Return (x, y) of the center of cell containing provided text 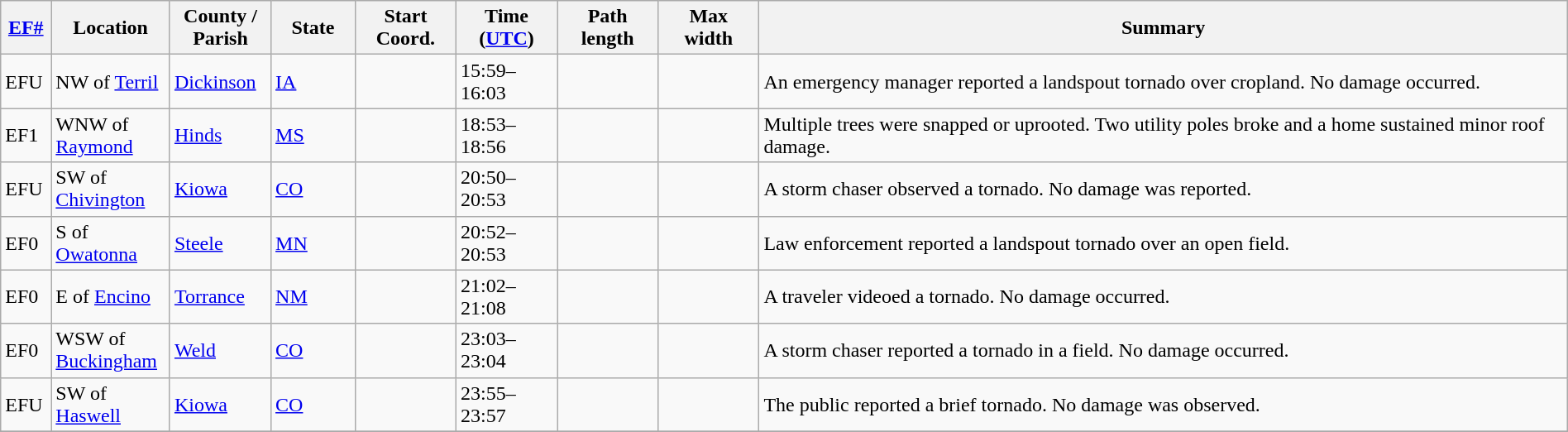
Summary (1163, 28)
23:55–23:57 (506, 404)
Dickinson (220, 81)
EF# (26, 28)
Steele (220, 243)
Multiple trees were snapped or uprooted. Two utility poles broke and a home sustained minor roof damage. (1163, 136)
WSW of Buckingham (111, 351)
Path length (608, 28)
County / Parish (220, 28)
15:59–16:03 (506, 81)
NW of Terril (111, 81)
Max width (709, 28)
EF1 (26, 136)
Start Coord. (405, 28)
Time (UTC) (506, 28)
Weld (220, 351)
20:50–20:53 (506, 189)
A storm chaser observed a tornado. No damage was reported. (1163, 189)
MS (313, 136)
18:53–18:56 (506, 136)
E of Encino (111, 296)
Law enforcement reported a landspout tornado over an open field. (1163, 243)
NM (313, 296)
SW of Haswell (111, 404)
The public reported a brief tornado. No damage was observed. (1163, 404)
20:52–20:53 (506, 243)
21:02–21:08 (506, 296)
A traveler videoed a tornado. No damage occurred. (1163, 296)
23:03–23:04 (506, 351)
State (313, 28)
Hinds (220, 136)
Torrance (220, 296)
A storm chaser reported a tornado in a field. No damage occurred. (1163, 351)
MN (313, 243)
S of Owatonna (111, 243)
Location (111, 28)
SW of Chivington (111, 189)
WNW of Raymond (111, 136)
IA (313, 81)
An emergency manager reported a landspout tornado over cropland. No damage occurred. (1163, 81)
